Search for the cell housing the specified text and yield its [X, Y] center coordinate. 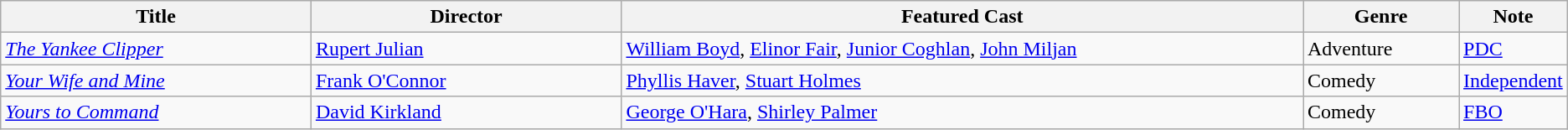
Adventure [1381, 49]
David Kirkland [466, 112]
Rupert Julian [466, 49]
Independent [1514, 81]
Note [1514, 17]
Yours to Command [156, 112]
Director [466, 17]
Title [156, 17]
William Boyd, Elinor Fair, Junior Coghlan, John Miljan [962, 49]
FBO [1514, 112]
Phyllis Haver, Stuart Holmes [962, 81]
Genre [1381, 17]
Featured Cast [962, 17]
PDC [1514, 49]
George O'Hara, Shirley Palmer [962, 112]
The Yankee Clipper [156, 49]
Frank O'Connor [466, 81]
Your Wife and Mine [156, 81]
